Search for the cell housing the specified text and yield its [X, Y] center coordinate. 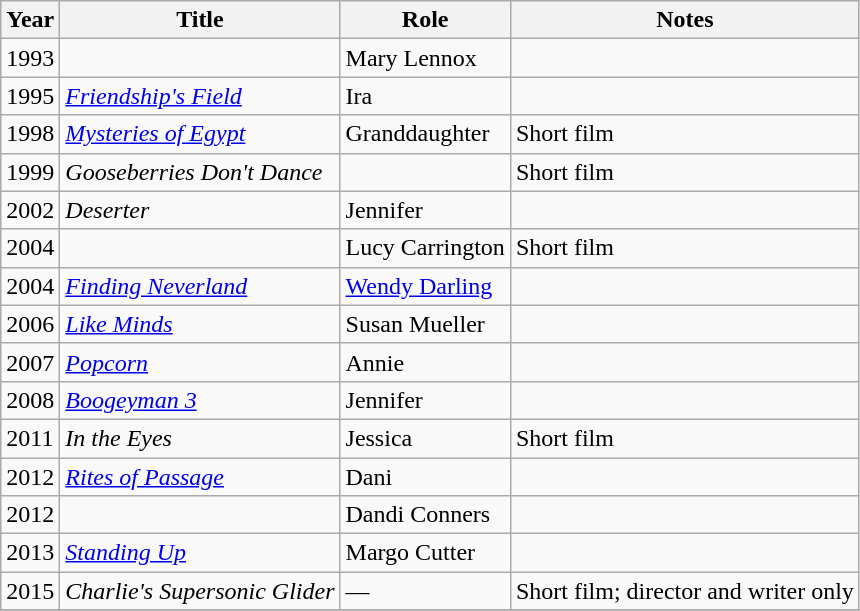
Gooseberries Don't Dance [200, 172]
1995 [30, 96]
Annie [425, 362]
Short film; director and writer only [684, 591]
Deserter [200, 210]
Notes [684, 20]
Margo Cutter [425, 553]
Dani [425, 477]
Dandi Conners [425, 515]
Friendship's Field [200, 96]
Susan Mueller [425, 324]
2011 [30, 438]
2013 [30, 553]
1998 [30, 134]
2007 [30, 362]
— [425, 591]
2015 [30, 591]
Standing Up [200, 553]
Mysteries of Egypt [200, 134]
Jessica [425, 438]
Finding Neverland [200, 286]
1999 [30, 172]
Granddaughter [425, 134]
Year [30, 20]
Boogeyman 3 [200, 400]
2006 [30, 324]
2008 [30, 400]
Charlie's Supersonic Glider [200, 591]
Mary Lennox [425, 58]
Wendy Darling [425, 286]
In the Eyes [200, 438]
2002 [30, 210]
1993 [30, 58]
Popcorn [200, 362]
Ira [425, 96]
Like Minds [200, 324]
Rites of Passage [200, 477]
Lucy Carrington [425, 248]
Role [425, 20]
Title [200, 20]
